Detect which cell encompasses the target text, then output its (x, y) center coordinate. 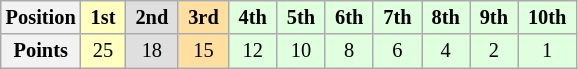
Points (41, 51)
5th (301, 17)
7th (397, 17)
3rd (203, 17)
15 (203, 51)
4th (253, 17)
6th (349, 17)
8 (349, 51)
10 (301, 51)
2 (494, 51)
Position (41, 17)
2nd (152, 17)
1st (104, 17)
4 (446, 51)
18 (152, 51)
6 (397, 51)
8th (446, 17)
25 (104, 51)
9th (494, 17)
1 (547, 51)
10th (547, 17)
12 (253, 51)
